Identify which cell holds the provided text, then report its [X, Y] central coordinate. 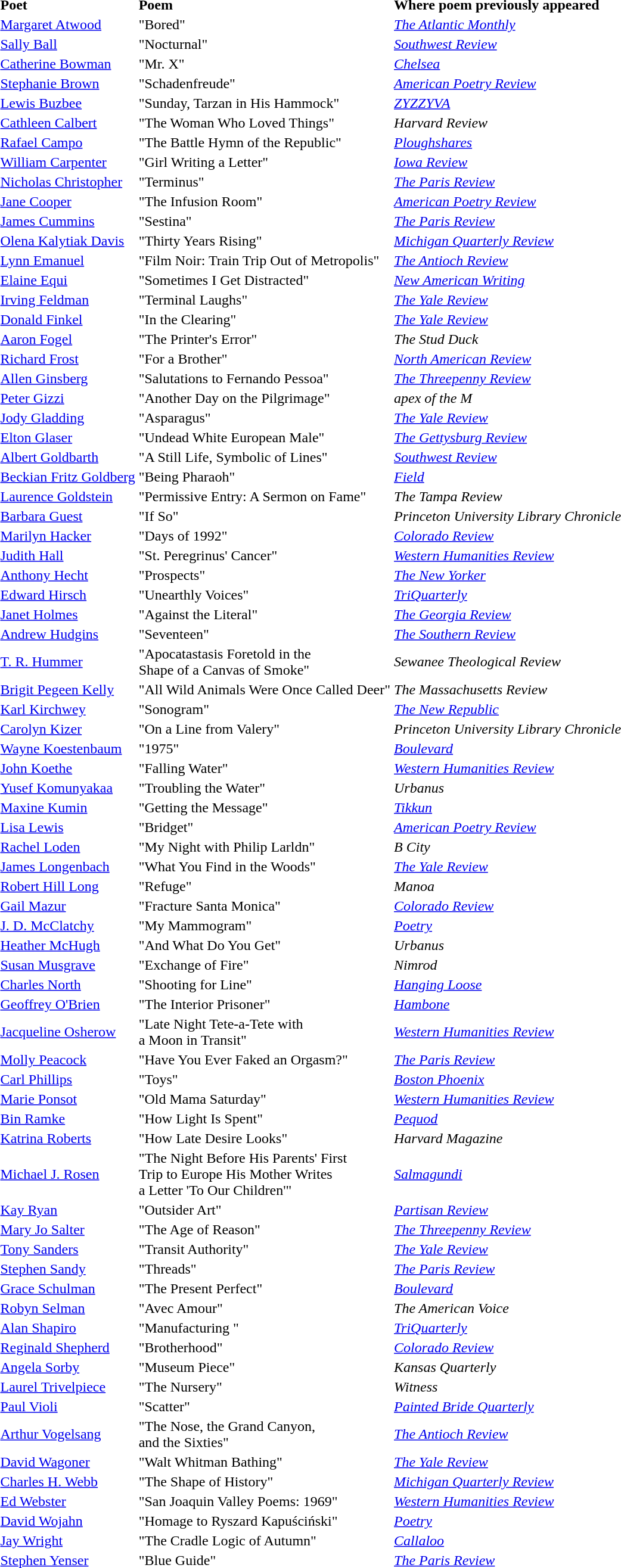
"Walt Whitman Bathing" [265, 1462]
"All Wild Animals Were Once Called Deer" [265, 690]
"The Present Perfect" [265, 1288]
"Threads" [265, 1269]
"Manufacturing " [265, 1328]
"Permissive Entry: A Sermon on Fame" [265, 496]
"Film Noir: Train Trip Out of Metropolis" [265, 260]
"If So" [265, 516]
"1975" [265, 749]
"The Woman Who Loved Things" [265, 123]
"Museum Piece" [265, 1367]
"The Night Before His Parents' First Trip to Europe His Mother Writes a Letter 'To Our Children'" [265, 1174]
"Salutations to Fernando Pessoa" [265, 378]
"St. Peregrinus' Cancer" [265, 555]
"Asparagus" [265, 418]
"For a Brother" [265, 359]
"Undead White European Male" [265, 437]
"Girl Writing a Letter" [265, 162]
"Being Pharaoh" [265, 477]
"The Interior Prisoner" [265, 1004]
"Avec Amour" [265, 1308]
"Apocatastasis Foretold in the Shape of a Canvas of Smoke" [265, 662]
"And What Do You Get" [265, 945]
"How Light Is Spent" [265, 1119]
"Sometimes I Get Distracted" [265, 280]
"Fracture Santa Monica" [265, 906]
"In the Clearing" [265, 319]
"Sonogram" [265, 709]
"Sestina" [265, 221]
"Falling Water" [265, 768]
"Brotherhood" [265, 1347]
"Nocturnal" [265, 44]
"My Night with Philip Larldn" [265, 847]
"What You Find in the Woods" [265, 867]
"Outsider Art" [265, 1210]
"Old Mama Saturday" [265, 1099]
"Against the Literal" [265, 614]
"Exchange of Fire" [265, 965]
"Refuge" [265, 886]
"The Printer's Error" [265, 339]
"Mr. X" [265, 64]
"Toys" [265, 1079]
"The Nursery" [265, 1387]
"Sunday, Tarzan in His Hammock" [265, 103]
"My Mammogram" [265, 926]
"Prospects" [265, 575]
"San Joaquin Valley Poems: 1969" [265, 1501]
"Scatter" [265, 1406]
"Transit Authority" [265, 1249]
"The Cradle Logic of Autumn" [265, 1541]
"Shooting for Line" [265, 985]
"Schadenfreude" [265, 83]
"Seventeen" [265, 634]
"A Still Life, Symbolic of Lines" [265, 457]
"Homage to Ryszard Kapuściński" [265, 1521]
"The Age of Reason" [265, 1229]
"Late Night Tete-a-Tete with a Moon in Transit" [265, 1032]
"Days of 1992" [265, 536]
"Have You Ever Faked an Orgasm?" [265, 1060]
"How Late Desire Looks" [265, 1138]
"Bridget" [265, 827]
"Thirty Years Rising" [265, 241]
"The Infusion Room" [265, 201]
"Troubling the Water" [265, 788]
"The Shape of History" [265, 1482]
"Terminus" [265, 182]
"The Battle Hymn of the Republic" [265, 142]
"On a Line from Valery" [265, 729]
"The Nose, the Grand Canyon, and the Sixties" [265, 1434]
"Another Day on the Pilgrimage" [265, 398]
"Getting the Message" [265, 808]
"Unearthly Voices" [265, 595]
"Terminal Laughs" [265, 300]
"Bored" [265, 24]
